Search for the cell housing the specified text and yield its (X, Y) center coordinate. 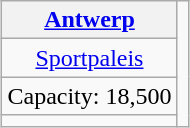
Antwerp (90, 20)
Sportpaleis (90, 58)
Capacity: 18,500 (90, 96)
